For the text-containing cell, return its midpoint in [X, Y] coordinate format. 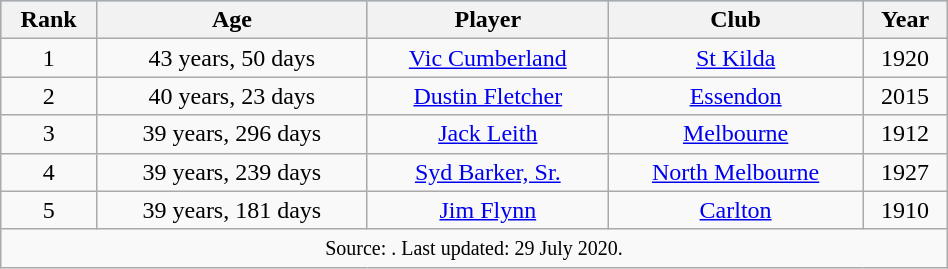
39 years, 239 days [232, 172]
Rank [49, 20]
Club [736, 20]
Age [232, 20]
Carlton [736, 210]
5 [49, 210]
Melbourne [736, 134]
Jack Leith [488, 134]
Dustin Fletcher [488, 96]
Player [488, 20]
1920 [905, 58]
North Melbourne [736, 172]
St Kilda [736, 58]
Vic Cumberland [488, 58]
39 years, 296 days [232, 134]
Year [905, 20]
2015 [905, 96]
Essendon [736, 96]
3 [49, 134]
2 [49, 96]
Syd Barker, Sr. [488, 172]
1912 [905, 134]
1 [49, 58]
40 years, 23 days [232, 96]
39 years, 181 days [232, 210]
43 years, 50 days [232, 58]
Jim Flynn [488, 210]
1927 [905, 172]
4 [49, 172]
Source: . Last updated: 29 July 2020. [474, 248]
1910 [905, 210]
